For the text-containing cell, return its midpoint in [x, y] coordinate format. 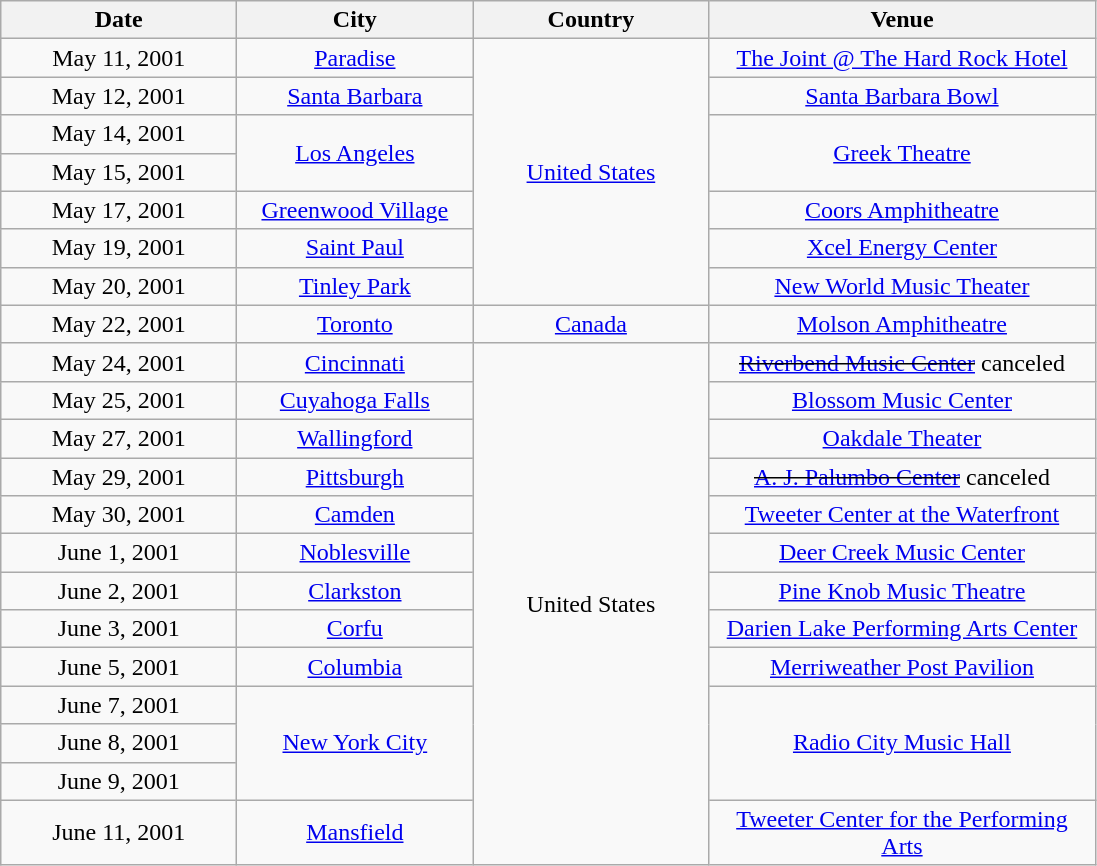
Santa Barbara [355, 96]
May 12, 2001 [119, 96]
New York City [355, 743]
June 11, 2001 [119, 832]
May 27, 2001 [119, 438]
Cincinnati [355, 362]
Riverbend Music Center canceled [902, 362]
May 11, 2001 [119, 58]
Saint Paul [355, 248]
City [355, 20]
Corfu [355, 629]
May 20, 2001 [119, 286]
Molson Amphitheatre [902, 324]
Santa Barbara Bowl [902, 96]
Paradise [355, 58]
June 9, 2001 [119, 781]
Clarkston [355, 591]
May 15, 2001 [119, 172]
Greenwood Village [355, 210]
Oakdale Theater [902, 438]
June 2, 2001 [119, 591]
May 29, 2001 [119, 477]
June 1, 2001 [119, 553]
Merriweather Post Pavilion [902, 667]
Wallingford [355, 438]
Pittsburgh [355, 477]
A. J. Palumbo Center canceled [902, 477]
Tinley Park [355, 286]
May 24, 2001 [119, 362]
May 17, 2001 [119, 210]
Country [591, 20]
June 3, 2001 [119, 629]
May 19, 2001 [119, 248]
Date [119, 20]
Toronto [355, 324]
Venue [902, 20]
Xcel Energy Center [902, 248]
The Joint @ The Hard Rock Hotel [902, 58]
Cuyahoga Falls [355, 400]
Mansfield [355, 832]
Greek Theatre [902, 153]
June 5, 2001 [119, 667]
Radio City Music Hall [902, 743]
Camden [355, 515]
May 30, 2001 [119, 515]
Columbia [355, 667]
Darien Lake Performing Arts Center [902, 629]
June 8, 2001 [119, 743]
Noblesville [355, 553]
Blossom Music Center [902, 400]
Tweeter Center at the Waterfront [902, 515]
Deer Creek Music Center [902, 553]
Los Angeles [355, 153]
May 25, 2001 [119, 400]
Pine Knob Music Theatre [902, 591]
New World Music Theater [902, 286]
May 14, 2001 [119, 134]
June 7, 2001 [119, 705]
Coors Amphitheatre [902, 210]
May 22, 2001 [119, 324]
Canada [591, 324]
Tweeter Center for the Performing Arts [902, 832]
